Extract the [X, Y] coordinate from the center of the cell holding the provided text.  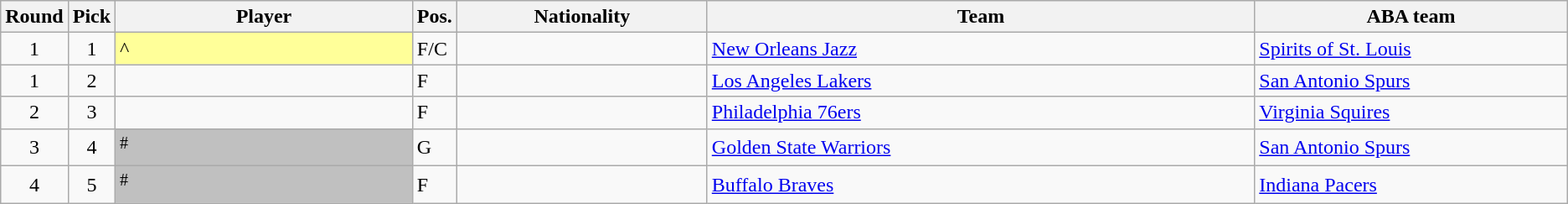
F/C [434, 49]
Indiana Pacers [1411, 185]
Buffalo Braves [980, 185]
Spirits of St. Louis [1411, 49]
^ [265, 49]
Philadelphia 76ers [980, 112]
G [434, 148]
Virginia Squires [1411, 112]
Pick [91, 17]
Los Angeles Lakers [980, 81]
New Orleans Jazz [980, 49]
Round [34, 17]
Nationality [581, 17]
ABA team [1411, 17]
Player [265, 17]
Team [980, 17]
Golden State Warriors [980, 148]
5 [91, 185]
Pos. [434, 17]
